Scan for the cell matching the given text and deliver its [x, y] coordinate at center. 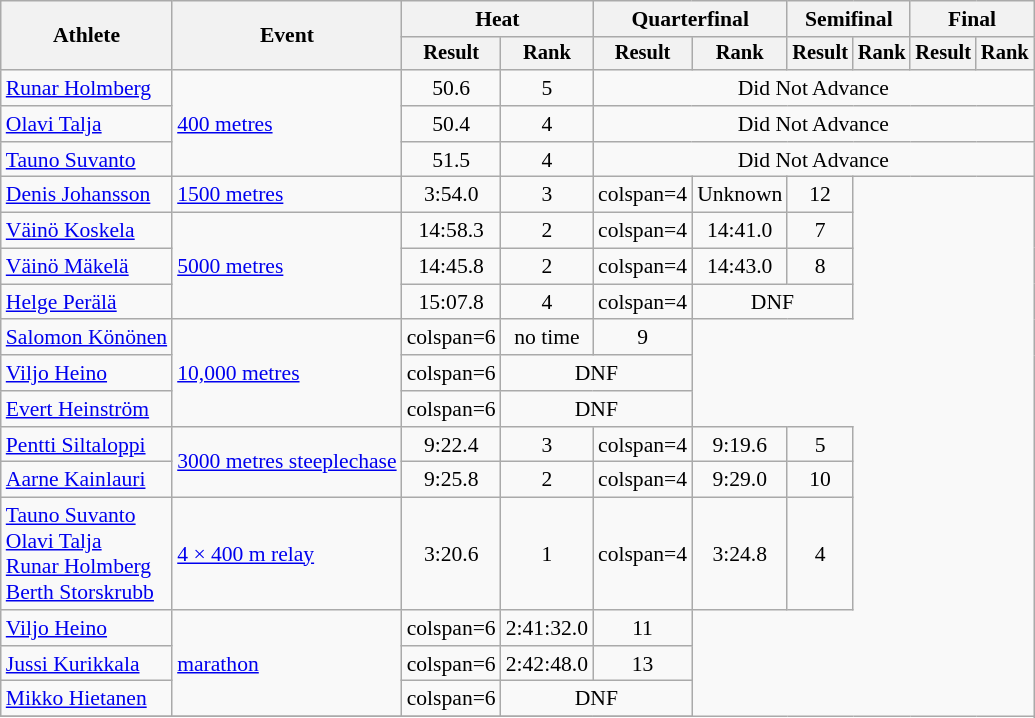
9:19.6 [740, 445]
Runar Holmberg [86, 88]
Final [972, 19]
Heat [498, 19]
4 × 400 m relay [287, 554]
10,000 metres [287, 374]
9:29.0 [740, 480]
Event [287, 36]
3:54.0 [452, 195]
14:41.0 [740, 231]
Athlete [86, 36]
Väinö Mäkelä [86, 267]
Mikko Hietanen [86, 699]
Aarne Kainlauri [86, 480]
Väinö Koskela [86, 231]
Pentti Siltaloppi [86, 445]
1500 metres [287, 195]
2:42:48.0 [547, 664]
11 [642, 628]
Quarterfinal [690, 19]
50.6 [452, 88]
9:22.4 [452, 445]
8 [820, 267]
15:07.8 [452, 302]
Denis Johansson [86, 195]
50.4 [452, 124]
5000 metres [287, 266]
400 metres [287, 124]
Semifinal [848, 19]
no time [547, 338]
10 [820, 480]
13 [642, 664]
3:20.6 [452, 554]
3:24.8 [740, 554]
14:58.3 [452, 231]
1 [547, 554]
Tauno SuvantoOlavi TaljaRunar HolmbergBerth Storskrubb [86, 554]
2:41:32.0 [547, 628]
Unknown [740, 195]
14:45.8 [452, 267]
14:43.0 [740, 267]
9 [642, 338]
7 [820, 231]
12 [820, 195]
9:25.8 [452, 480]
marathon [287, 664]
3000 metres steeplechase [287, 462]
51.5 [452, 160]
Helge Perälä [86, 302]
Salomon Könönen [86, 338]
Olavi Talja [86, 124]
Evert Heinström [86, 409]
Jussi Kurikkala [86, 664]
Tauno Suvanto [86, 160]
